Pinpoint the cell where the given text exists, returning its [x, y] midpoint coordinate. 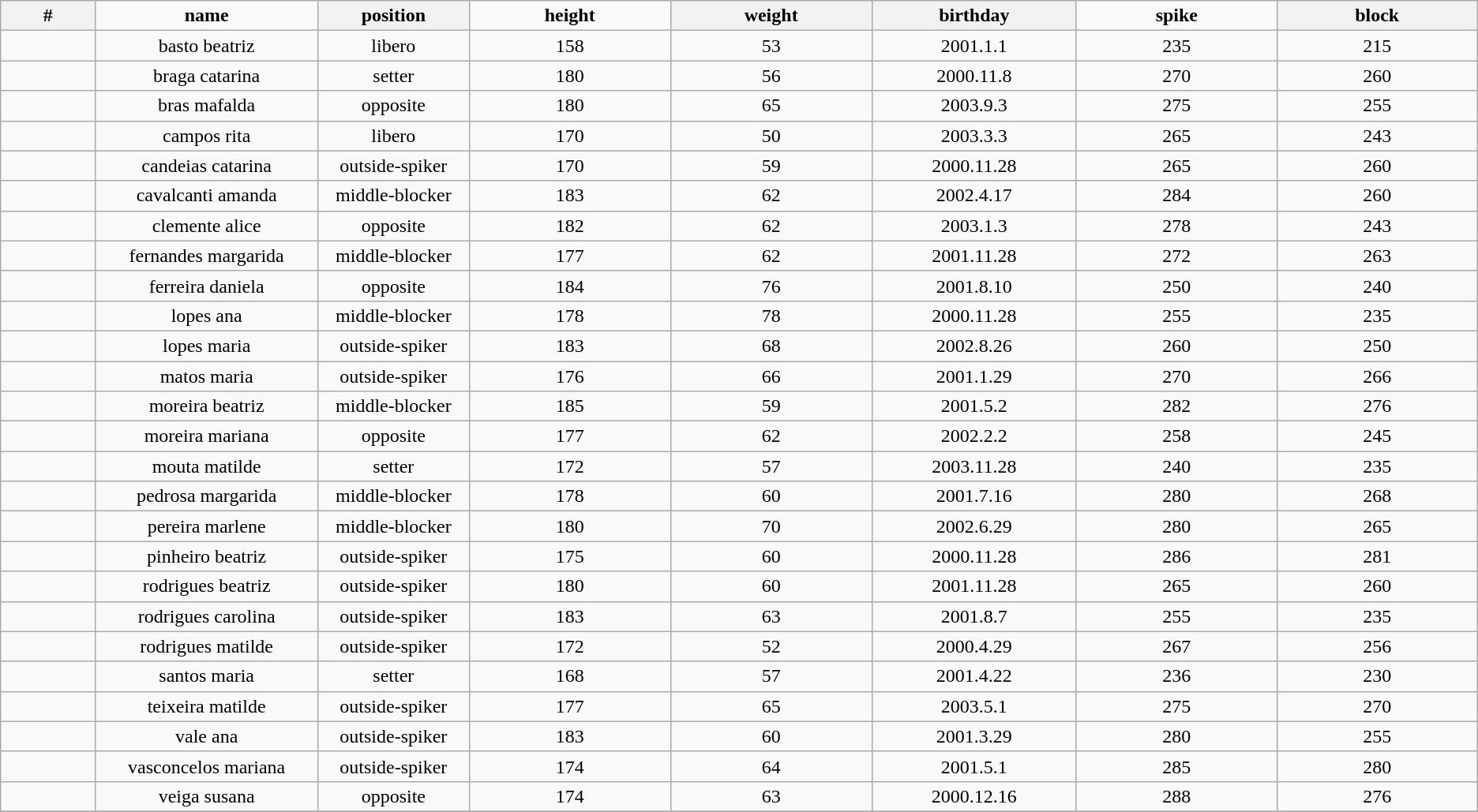
286 [1176, 556]
block [1377, 16]
2003.9.3 [974, 106]
2003.3.3 [974, 136]
236 [1176, 676]
2001.1.1 [974, 46]
2001.1.29 [974, 376]
birthday [974, 16]
position [393, 16]
2002.6.29 [974, 526]
name [207, 16]
2000.4.29 [974, 646]
68 [771, 346]
vale ana [207, 736]
2003.11.28 [974, 466]
pinheiro beatriz [207, 556]
rodrigues beatriz [207, 586]
santos maria [207, 676]
candeias catarina [207, 166]
182 [570, 226]
53 [771, 46]
267 [1176, 646]
2002.2.2 [974, 436]
2003.5.1 [974, 706]
285 [1176, 766]
braga catarina [207, 76]
185 [570, 406]
weight [771, 16]
lopes maria [207, 346]
bras mafalda [207, 106]
2001.5.2 [974, 406]
184 [570, 286]
veiga susana [207, 796]
215 [1377, 46]
2000.12.16 [974, 796]
288 [1176, 796]
pereira marlene [207, 526]
66 [771, 376]
272 [1176, 256]
teixeira matilde [207, 706]
176 [570, 376]
230 [1377, 676]
278 [1176, 226]
spike [1176, 16]
2001.3.29 [974, 736]
vasconcelos mariana [207, 766]
ferreira daniela [207, 286]
matos maria [207, 376]
50 [771, 136]
256 [1377, 646]
basto beatriz [207, 46]
168 [570, 676]
fernandes margarida [207, 256]
281 [1377, 556]
56 [771, 76]
258 [1176, 436]
52 [771, 646]
moreira mariana [207, 436]
campos rita [207, 136]
2001.8.7 [974, 616]
cavalcanti amanda [207, 196]
pedrosa margarida [207, 496]
height [570, 16]
2001.4.22 [974, 676]
78 [771, 316]
2000.11.8 [974, 76]
64 [771, 766]
245 [1377, 436]
# [48, 16]
mouta matilde [207, 466]
76 [771, 286]
2002.8.26 [974, 346]
268 [1377, 496]
70 [771, 526]
2001.8.10 [974, 286]
263 [1377, 256]
moreira beatriz [207, 406]
clemente alice [207, 226]
175 [570, 556]
282 [1176, 406]
284 [1176, 196]
rodrigues matilde [207, 646]
2003.1.3 [974, 226]
266 [1377, 376]
2002.4.17 [974, 196]
2001.7.16 [974, 496]
158 [570, 46]
2001.5.1 [974, 766]
lopes ana [207, 316]
rodrigues carolina [207, 616]
